Extract the (X, Y) coordinate from the center of the cell holding the provided text.  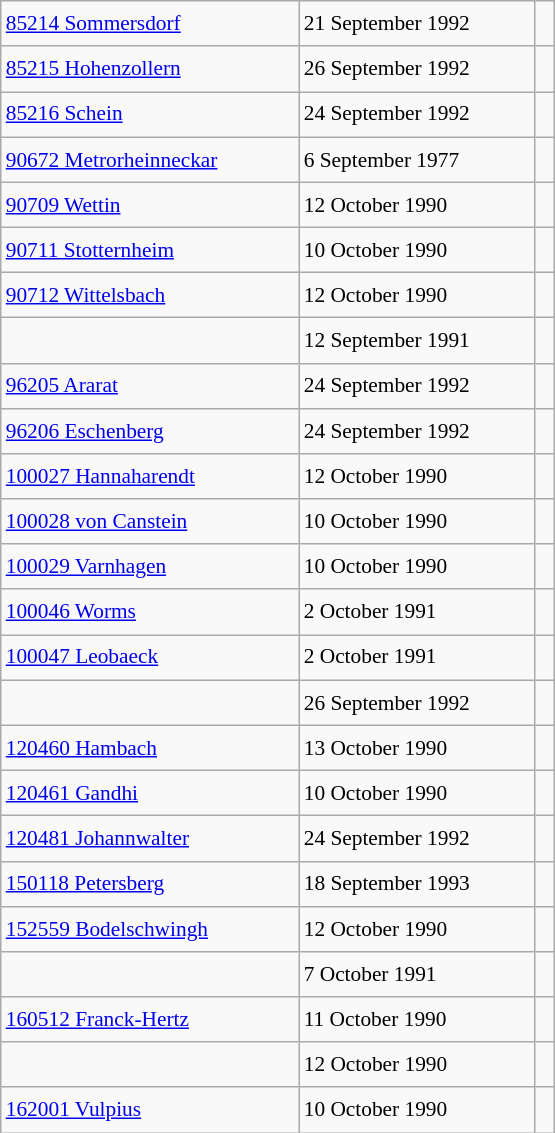
18 September 1993 (418, 884)
90712 Wittelsbach (150, 296)
96206 Eschenberg (150, 430)
6 September 1977 (418, 160)
90711 Stotternheim (150, 250)
100046 Worms (150, 612)
100028 von Canstein (150, 522)
100047 Leobaeck (150, 658)
85216 Schein (150, 114)
90672 Metrorheinneckar (150, 160)
162001 Vulpius (150, 1110)
85215 Hohenzollern (150, 68)
100029 Varnhagen (150, 566)
7 October 1991 (418, 974)
13 October 1990 (418, 748)
90709 Wettin (150, 204)
12 September 1991 (418, 340)
120460 Hambach (150, 748)
96205 Ararat (150, 386)
11 October 1990 (418, 1020)
85214 Sommersdorf (150, 24)
120461 Gandhi (150, 792)
152559 Bodelschwingh (150, 928)
21 September 1992 (418, 24)
120481 Johannwalter (150, 838)
150118 Petersberg (150, 884)
160512 Franck-Hertz (150, 1020)
100027 Hannaharendt (150, 476)
